Provide the [x, y] coordinate of the cell's center where the given text is located.  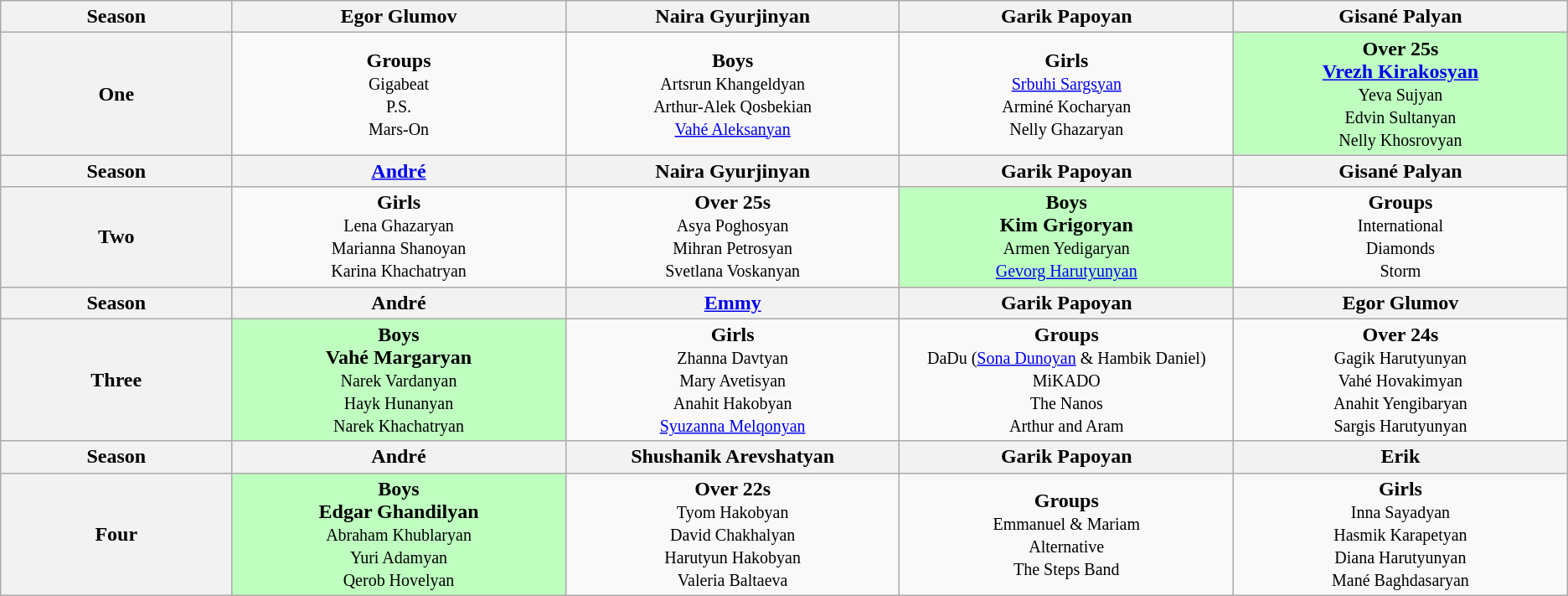
Over 25sVrezh KirakosyanYeva SujyanEdvin SultanyanNelly Khosrovyan [1400, 94]
Boys Vahé MargaryanNarek VardanyanHayk HunanyanNarek Khachatryan [399, 380]
Girls Zhanna DavtyanMary AvetisyanAnahit HakobyanSyuzanna Melqonyan [732, 380]
Emmy [732, 303]
Shushanik Arevshatyan [732, 457]
Girls Srbuhi SargsyanArminé KocharyanNelly Ghazaryan [1067, 94]
Over 22s Tyom HakobyanDavid ChakhalyanHarutyun HakobyanValeria Baltaeva [732, 534]
Groups InternationalDiamondsStorm [1400, 236]
Girls Lena GhazaryanMarianna Shanoyan Karina Khachatryan [399, 236]
Over 24s Gagik HarutyunyanVahé HovakimyanAnahit YengibaryanSargis Harutyunyan [1400, 380]
Erik [1400, 457]
Two [116, 236]
BoysKim GrigoryanArmen YedigaryanGevorg Harutyunyan [1067, 236]
Over 25s Asya PoghosyanMihran PetrosyanSvetlana Voskanyan [732, 236]
Groups DaDu (Sona Dunoyan & Hambik Daniel)MiKADOThe NanosArthur and Aram [1067, 380]
Groups Emmanuel & MariamAlternativeThe Steps Band [1067, 534]
Four [116, 534]
Boys Artsrun KhangeldyanArthur-Alek QosbekianVahé Aleksanyan [732, 94]
One [116, 94]
Three [116, 380]
Groups GigabeatP.S.Mars-On [399, 94]
BoysEdgar GhandilyanAbraham KhublaryanYuri AdamyanQerob Hovelyan [399, 534]
Girls Inna SayadyanHasmik KarapetyanDiana HarutyunyanMané Baghdasaryan [1400, 534]
